Return the (X, Y) coordinate for the center point of the cell that contains the specified text.  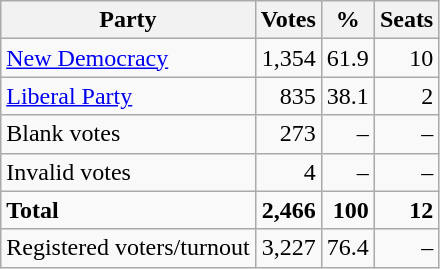
Liberal Party (128, 96)
Votes (288, 20)
10 (406, 58)
835 (288, 96)
38.1 (348, 96)
Invalid votes (128, 172)
76.4 (348, 248)
New Democracy (128, 58)
Party (128, 20)
12 (406, 210)
61.9 (348, 58)
4 (288, 172)
Registered voters/turnout (128, 248)
Blank votes (128, 134)
2 (406, 96)
1,354 (288, 58)
% (348, 20)
Total (128, 210)
Seats (406, 20)
3,227 (288, 248)
100 (348, 210)
2,466 (288, 210)
273 (288, 134)
